Extract the (X, Y) coordinate from the center of the cell holding the provided text.  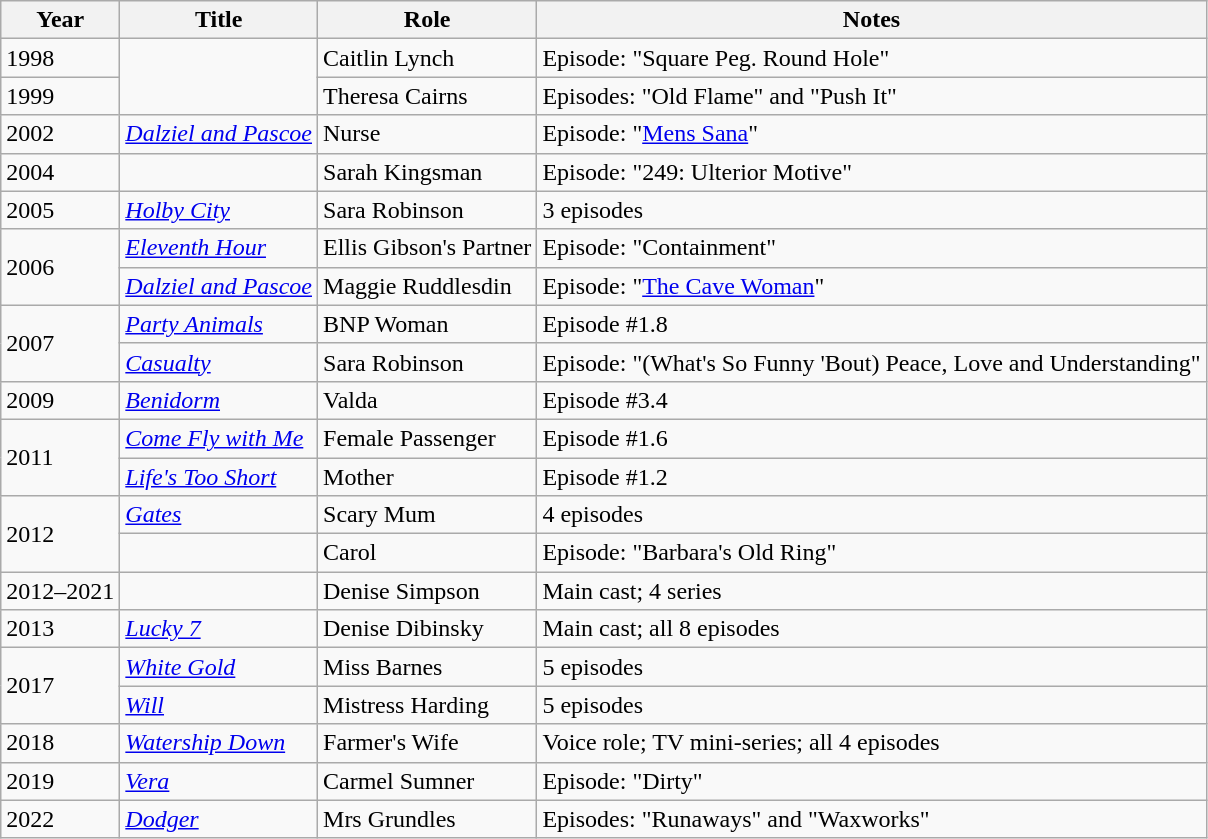
Gates (219, 515)
Episode: "Barbara's Old Ring" (872, 553)
Carmel Sumner (428, 781)
Episodes: "Runaways" and "Waxworks" (872, 819)
Benidorm (219, 400)
Main cast; all 8 episodes (872, 629)
2018 (60, 743)
Watership Down (219, 743)
Caitlin Lynch (428, 58)
Holby City (219, 210)
2005 (60, 210)
2013 (60, 629)
2017 (60, 686)
Episode: "249: Ulterior Motive" (872, 172)
BNP Woman (428, 324)
Maggie Ruddlesdin (428, 286)
Episode: "Dirty" (872, 781)
Denise Simpson (428, 591)
Episodes: "Old Flame" and "Push It" (872, 96)
Ellis Gibson's Partner (428, 248)
1998 (60, 58)
Role (428, 20)
2007 (60, 343)
Episode #3.4 (872, 400)
Will (219, 705)
Episode: "Mens Sana" (872, 134)
2012 (60, 534)
2011 (60, 457)
Episode #1.8 (872, 324)
Mother (428, 477)
2022 (60, 819)
Year (60, 20)
Title (219, 20)
Farmer's Wife (428, 743)
Mrs Grundles (428, 819)
Episode: "(What's So Funny 'Bout) Peace, Love and Understanding" (872, 362)
Vera (219, 781)
Party Animals (219, 324)
Carol (428, 553)
Dodger (219, 819)
Valda (428, 400)
Episode #1.2 (872, 477)
Sarah Kingsman (428, 172)
3 episodes (872, 210)
2004 (60, 172)
4 episodes (872, 515)
Episode #1.6 (872, 438)
Notes (872, 20)
2009 (60, 400)
Episode: "Containment" (872, 248)
2012–2021 (60, 591)
Lucky 7 (219, 629)
2019 (60, 781)
1999 (60, 96)
Episode: "The Cave Woman" (872, 286)
Voice role; TV mini-series; all 4 episodes (872, 743)
Life's Too Short (219, 477)
2006 (60, 267)
Come Fly with Me (219, 438)
Theresa Cairns (428, 96)
Episode: "Square Peg. Round Hole" (872, 58)
Casualty (219, 362)
Eleventh Hour (219, 248)
2002 (60, 134)
Mistress Harding (428, 705)
Miss Barnes (428, 667)
Scary Mum (428, 515)
Main cast; 4 series (872, 591)
Nurse (428, 134)
Denise Dibinsky (428, 629)
White Gold (219, 667)
Female Passenger (428, 438)
